Determine the (X, Y) coordinate at the center of the cell enclosing the given text.  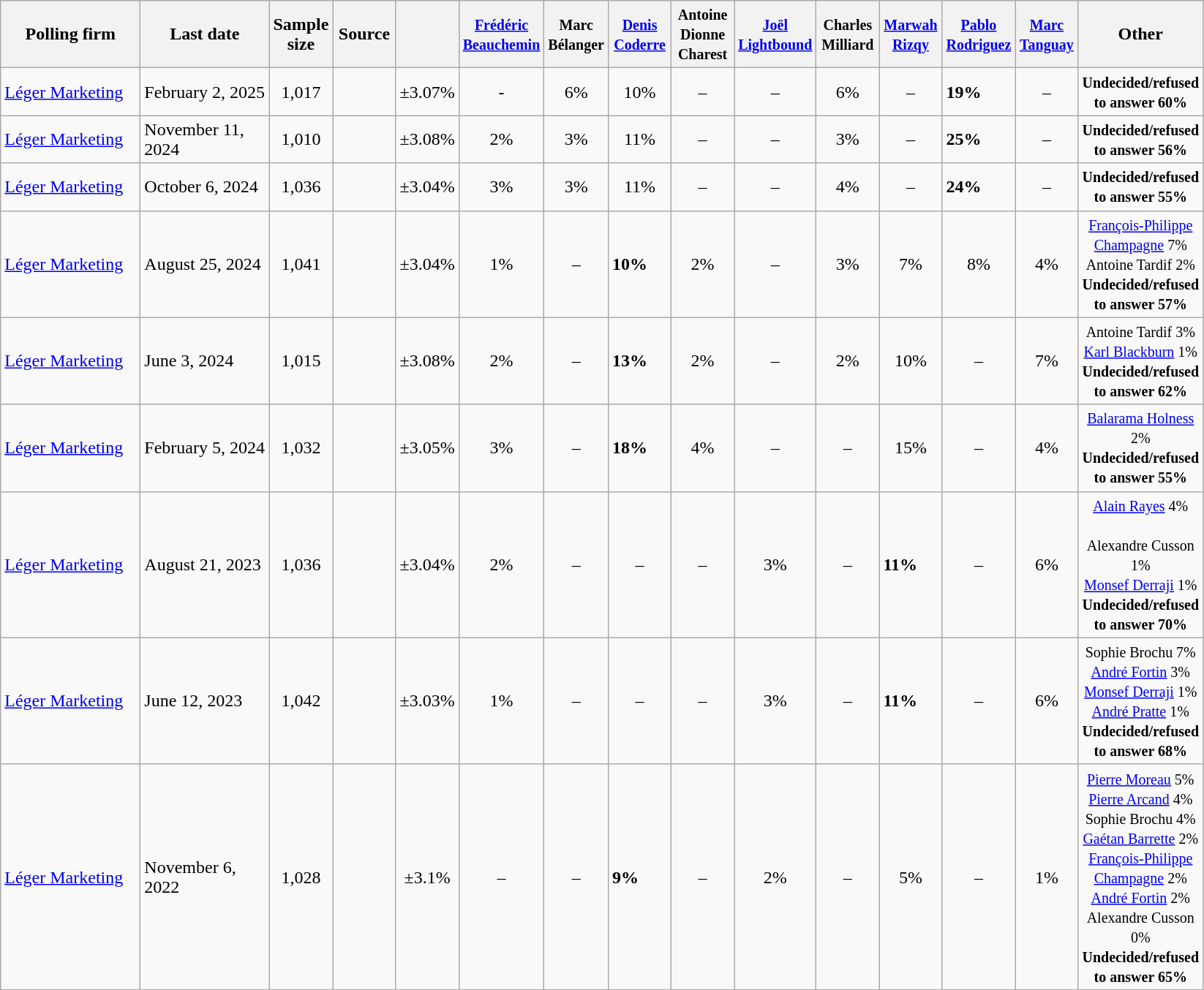
Charles Milliard (848, 34)
Polling firm (70, 34)
- (502, 92)
5% (911, 877)
Sample size (301, 34)
24% (979, 187)
1,028 (301, 877)
August 21, 2023 (205, 564)
Undecided/refused to answer 55% (1141, 187)
November 6, 2022 (205, 877)
MarwahRizqy (911, 34)
February 2, 2025 (205, 92)
1,010 (301, 139)
FrédéricBeauchemin (502, 34)
18% (640, 447)
Other (1141, 34)
9% (640, 877)
Last date (205, 34)
June 3, 2024 (205, 361)
1,042 (301, 700)
Marc Bélanger (576, 34)
Undecided/refused to answer 60% (1141, 92)
±3.03% (427, 700)
1,032 (301, 447)
August 25, 2024 (205, 264)
June 12, 2023 (205, 700)
François-Philippe Champagne 7%Antoine Tardif 2%Undecided/refused to answer 57% (1141, 264)
19% (979, 92)
Undecided/refused to answer 56% (1141, 139)
8% (979, 264)
November 11, 2024 (205, 139)
1,015 (301, 361)
JoëlLightbound (775, 34)
1,017 (301, 92)
25% (979, 139)
Sophie Brochu 7%André Fortin 3%Monsef Derraji 1%André Pratte 1%Undecided/refused to answer 68% (1141, 700)
PabloRodriguez (979, 34)
Source (364, 34)
15% (911, 447)
Alain Rayes 4%Alexandre Cusson 1%Monsef Derraji 1%Undecided/refused to answer 70% (1141, 564)
Balarama Holness 2%Undecided/refused to answer 55% (1141, 447)
DenisCoderre (640, 34)
1,041 (301, 264)
MarcTanguay (1047, 34)
±3.07% (427, 92)
±3.1% (427, 877)
Antoine Tardif 3%Karl Blackburn 1%Undecided/refused to answer 62% (1141, 361)
February 5, 2024 (205, 447)
±3.05% (427, 447)
October 6, 2024 (205, 187)
13% (640, 361)
Antoine Dionne Charest (703, 34)
